For the text-containing cell, return its midpoint in (x, y) coordinate format. 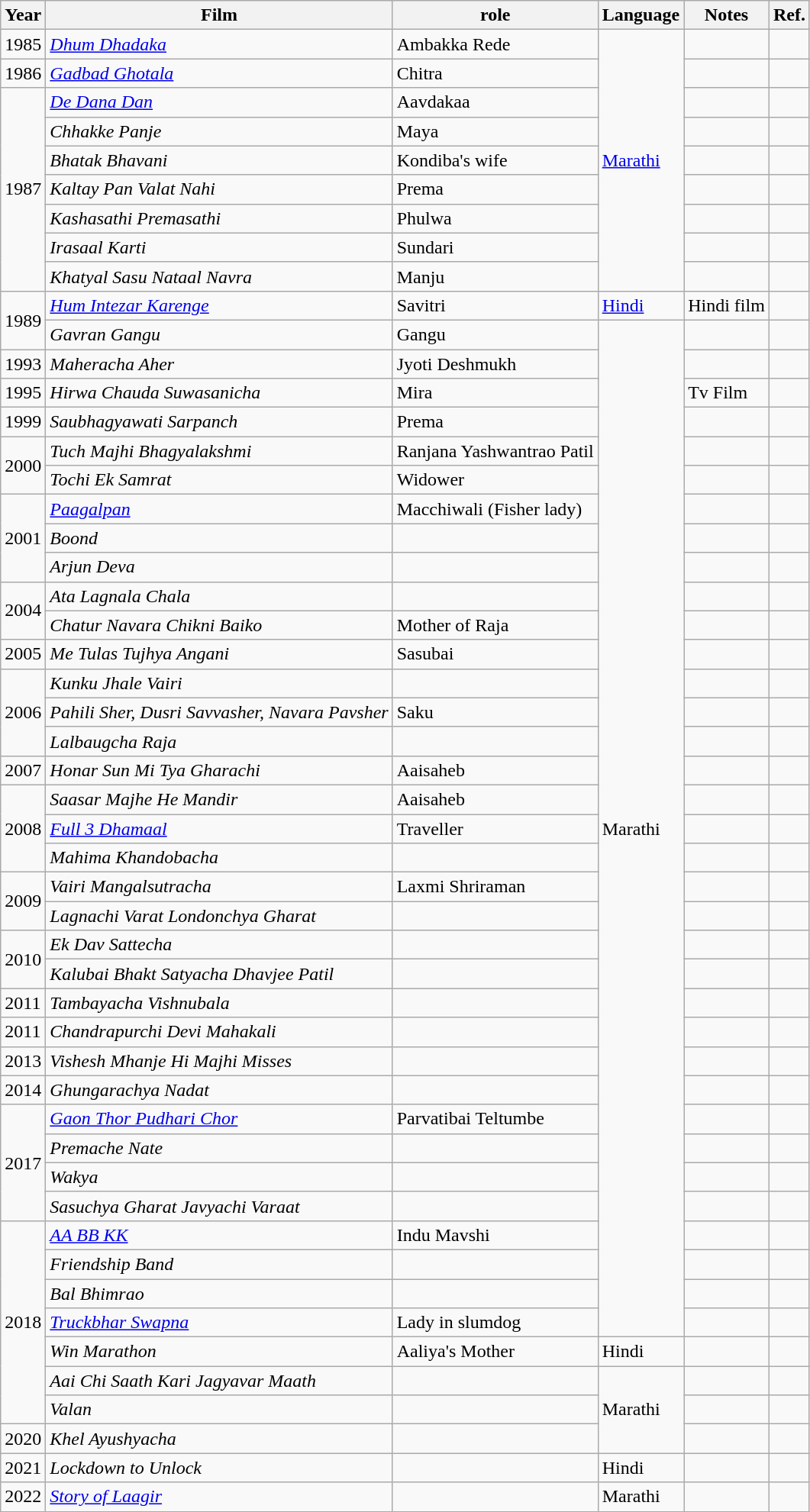
Friendship Band (219, 1264)
2010 (23, 959)
Sasubai (495, 654)
Maya (495, 131)
2005 (23, 654)
AA BB KK (219, 1235)
Dhum Dhadaka (219, 44)
Sasuchya Gharat Javyachi Varaat (219, 1206)
2004 (23, 611)
Ranjana Yashwantrao Patil (495, 451)
2021 (23, 1468)
Paagalpan (219, 509)
2013 (23, 1061)
Me Tulas Tujhya Angani (219, 654)
1987 (23, 189)
Lagnachi Varat Londonchya Gharat (219, 916)
Hum Intezar Karenge (219, 305)
role (495, 15)
Gavran Gangu (219, 334)
Year (23, 15)
Lady in slumdog (495, 1323)
Ghungarachya Nadat (219, 1090)
Traveller (495, 828)
Hindi film (727, 305)
Win Marathon (219, 1352)
Ek Dav Sattecha (219, 945)
2022 (23, 1497)
Aavdakaa (495, 102)
Wakya (219, 1177)
Valan (219, 1410)
Boond (219, 538)
2006 (23, 712)
1995 (23, 393)
Lalbaugcha Raja (219, 741)
Lockdown to Unlock (219, 1468)
Jyoti Deshmukh (495, 364)
2020 (23, 1439)
Ata Lagnala Chala (219, 596)
Sundari (495, 247)
Tochi Ek Samrat (219, 480)
1986 (23, 73)
2014 (23, 1090)
Saasar Majhe He Mandir (219, 799)
Tambayacha Vishnubala (219, 1003)
2008 (23, 828)
Mother of Raja (495, 625)
Language (641, 15)
1985 (23, 44)
Pahili Sher, Dusri Savvasher, Navara Pavsher (219, 712)
Kondiba's wife (495, 160)
Kalubai Bhakt Satyacha Dhavjee Patil (219, 974)
2018 (23, 1322)
Widower (495, 480)
Saubhagyawati Sarpanch (219, 422)
2001 (23, 538)
Irasaal Karti (219, 247)
2000 (23, 466)
Gaon Thor Pudhari Chor (219, 1119)
Saku (495, 712)
Vishesh Mhanje Hi Majhi Misses (219, 1061)
Parvatibai Teltumbe (495, 1119)
Honar Sun Mi Tya Gharachi (219, 770)
Truckbhar Swapna (219, 1323)
1999 (23, 422)
Chandrapurchi Devi Mahakali (219, 1032)
Tv Film (727, 393)
Arjun Deva (219, 567)
Chhakke Panje (219, 131)
Aai Chi Saath Kari Jagyavar Maath (219, 1381)
Savitri (495, 305)
Maheracha Aher (219, 364)
Macchiwali (Fisher lady) (495, 509)
Khel Ayushyacha (219, 1439)
Chitra (495, 73)
Aaliya's Mother (495, 1352)
Indu Mavshi (495, 1235)
Kunku Jhale Vairi (219, 683)
1989 (23, 320)
Ambakka Rede (495, 44)
Kaltay Pan Valat Nahi (219, 189)
Premache Nate (219, 1148)
Story of Laagir (219, 1497)
Manju (495, 276)
2007 (23, 770)
Vairi Mangalsutracha (219, 887)
Tuch Majhi Bhagyalakshmi (219, 451)
Ref. (789, 15)
De Dana Dan (219, 102)
Chatur Navara Chikni Baiko (219, 625)
Bal Bhimrao (219, 1294)
2017 (23, 1162)
Hirwa Chauda Suwasanicha (219, 393)
Notes (727, 15)
Kashasathi Premasathi (219, 218)
Mira (495, 393)
Mahima Khandobacha (219, 858)
1993 (23, 364)
Bhatak Bhavani (219, 160)
Khatyal Sasu Nataal Navra (219, 276)
Phulwa (495, 218)
Full 3 Dhamaal (219, 828)
2009 (23, 901)
Gadbad Ghotala (219, 73)
Laxmi Shriraman (495, 887)
Film (219, 15)
Gangu (495, 334)
